Return the [X, Y] coordinate for the center point of the cell that contains the specified text.  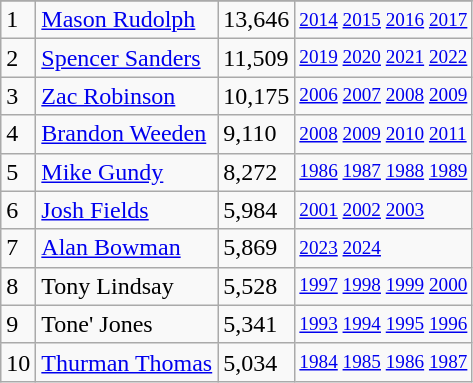
Mike Gundy [127, 172]
2023 2024 [384, 248]
Alan Bowman [127, 248]
Mason Rudolph [127, 20]
Thurman Thomas [127, 362]
5,528 [256, 286]
9 [18, 324]
2 [18, 58]
1 [18, 20]
3 [18, 96]
7 [18, 248]
9,110 [256, 134]
5,984 [256, 210]
Josh Fields [127, 210]
10,175 [256, 96]
5,341 [256, 324]
5,034 [256, 362]
Spencer Sanders [127, 58]
1993 1994 1995 1996 [384, 324]
8 [18, 286]
5,869 [256, 248]
Zac Robinson [127, 96]
Brandon Weeden [127, 134]
13,646 [256, 20]
4 [18, 134]
1986 1987 1988 1989 [384, 172]
6 [18, 210]
Tony Lindsay [127, 286]
1997 1998 1999 2000 [384, 286]
10 [18, 362]
2008 2009 2010 2011 [384, 134]
2014 2015 2016 2017 [384, 20]
11,509 [256, 58]
Tone' Jones [127, 324]
5 [18, 172]
2006 2007 2008 2009 [384, 96]
2019 2020 2021 2022 [384, 58]
8,272 [256, 172]
2001 2002 2003 [384, 210]
1984 1985 1986 1987 [384, 362]
